From the cell containing the given text, extract its center point as (x, y) coordinate. 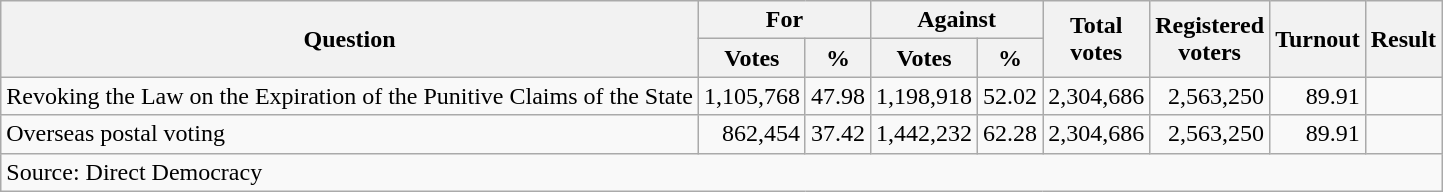
Result (1403, 39)
Totalvotes (1096, 39)
Against (956, 20)
1,198,918 (924, 96)
Overseas postal voting (350, 134)
37.42 (838, 134)
1,442,232 (924, 134)
Revoking the Law on the Expiration of the Punitive Claims of the State (350, 96)
1,105,768 (752, 96)
Registeredvoters (1210, 39)
Source: Direct Democracy (722, 172)
47.98 (838, 96)
862,454 (752, 134)
62.28 (1010, 134)
For (784, 20)
52.02 (1010, 96)
Question (350, 39)
Turnout (1318, 39)
